Detect which cell encompasses the target text, then output its (x, y) center coordinate. 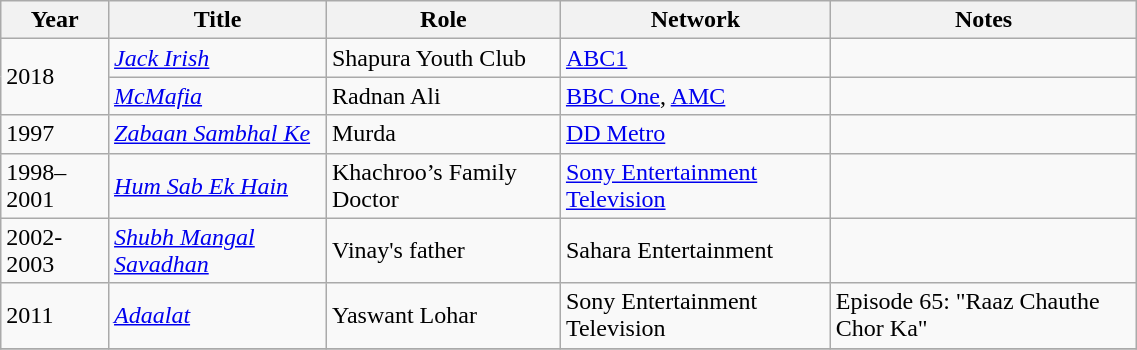
Jack Irish (218, 58)
Sahara Entertainment (695, 250)
1997 (55, 134)
Hum Sab Ek Hain (218, 186)
Vinay's father (443, 250)
Year (55, 20)
Role (443, 20)
McMafia (218, 96)
2011 (55, 316)
Murda (443, 134)
2018 (55, 77)
Khachroo’s Family Doctor (443, 186)
Episode 65: "Raaz Chauthe Chor Ka" (984, 316)
Network (695, 20)
Zabaan Sambhal Ke (218, 134)
Yaswant Lohar (443, 316)
Notes (984, 20)
2002-2003 (55, 250)
Shubh Mangal Savadhan (218, 250)
Shapura Youth Club (443, 58)
Title (218, 20)
ABC1 (695, 58)
DD Metro (695, 134)
Radnan Ali (443, 96)
Adaalat (218, 316)
BBC One, AMC (695, 96)
1998–2001 (55, 186)
